Extract the (X, Y) coordinate from the center of the cell holding the provided text.  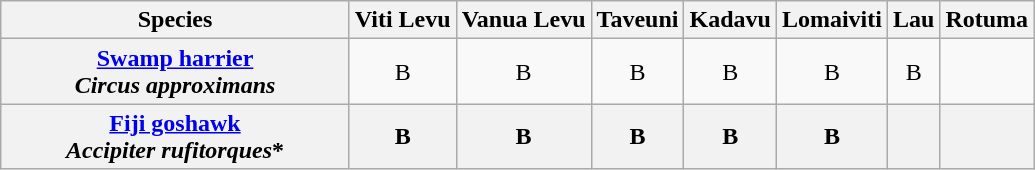
Taveuni (638, 20)
Vanua Levu (524, 20)
Species (176, 20)
Kadavu (730, 20)
Fiji goshawkAccipiter rufitorques* (176, 136)
Rotuma (987, 20)
Lau (913, 20)
Swamp harrierCircus approximans (176, 72)
Viti Levu (402, 20)
Lomaiviti (832, 20)
